Provide the [x, y] coordinate of the cell's center where the given text is located.  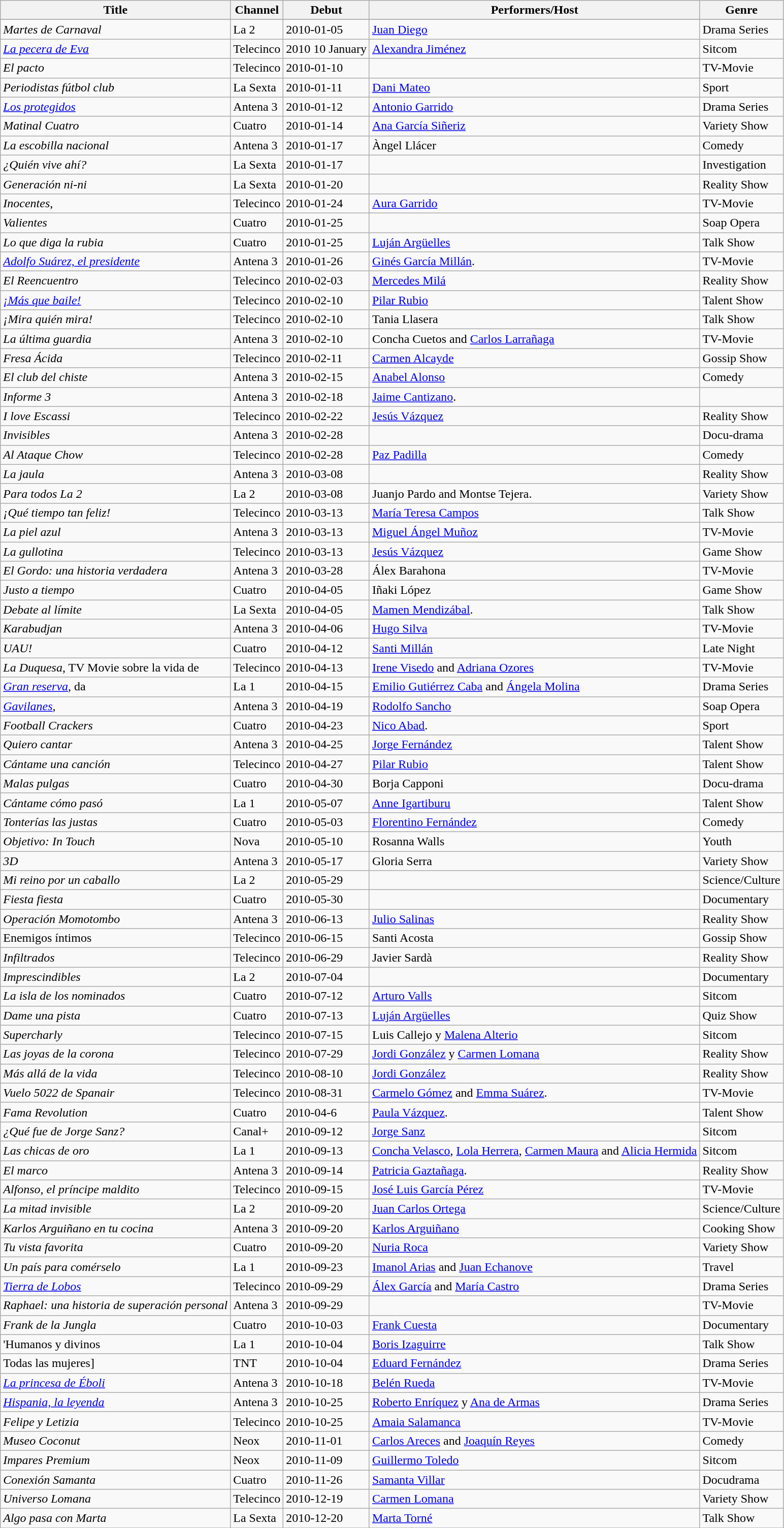
Las chicas de oro [116, 1151]
Late Night [741, 648]
Imanol Arias and Juan Echanove [534, 1267]
Antonio Garrido [534, 107]
Javier Sardà [534, 958]
Tierra de Lobos [116, 1286]
2010-01-10 [326, 68]
Fiesta fiesta [116, 900]
Mamen Mendizábal. [534, 610]
Guillermo Toledo [534, 1460]
Miguel Ángel Muñoz [534, 532]
Samanta Villar [534, 1480]
La isla de los nominados [116, 996]
Anne Igartiburu [534, 803]
Investigation [741, 165]
Gavilanes, [116, 706]
2010-09-14 [326, 1170]
El Reencuentro [116, 281]
Àngel Llácer [534, 145]
La gullotina [116, 551]
Periodistas fútbol club [116, 87]
Dame una pista [116, 1015]
Informe 3 [116, 397]
Carmen Alcayde [534, 358]
Anabel Alonso [534, 377]
2010-07-29 [326, 1054]
Mi reino por un caballo [116, 880]
Conexión Samanta [116, 1480]
2010-04-27 [326, 764]
Justo a tiempo [116, 590]
¡Más que baile! [116, 300]
¿Quién vive ahí? [116, 165]
Enemigos íntimos [116, 938]
2010-03-28 [326, 571]
2010-05-07 [326, 803]
Quiero cantar [116, 745]
2010-06-29 [326, 958]
2010-01-24 [326, 203]
I love Escassi [116, 416]
Santi Acosta [534, 938]
Hispania, la leyenda [116, 1402]
Martes de Carnaval [116, 29]
Travel [741, 1267]
Algo pasa con Marta [116, 1518]
Rosanna Walls [534, 841]
2010-12-19 [326, 1499]
Juan Diego [534, 29]
La última guardia [116, 339]
2010-09-12 [326, 1131]
Alexandra Jiménez [534, 49]
2010-02-22 [326, 416]
Cántame una canción [116, 764]
Juan Carlos Ortega [534, 1209]
Álex García and María Castro [534, 1286]
Nuria Roca [534, 1248]
2010-09-13 [326, 1151]
Paula Vázquez. [534, 1112]
2010-12-20 [326, 1518]
2010-05-29 [326, 880]
Nico Abad. [534, 725]
2010-08-10 [326, 1073]
Debut [326, 10]
Gloria Serra [534, 861]
Genre [741, 10]
2010-05-03 [326, 822]
Operación Momotombo [116, 919]
Generación ni-ni [116, 184]
Marta Torné [534, 1518]
Fama Revolution [116, 1112]
José Luis García Pérez [534, 1190]
2010-02-18 [326, 397]
Tania Llasera [534, 320]
Malas pulgas [116, 783]
Roberto Enríquez y Ana de Armas [534, 1402]
Adolfo Suárez, el presidente [116, 262]
Dani Mateo [534, 87]
2010-01-12 [326, 107]
Florentino Fernández [534, 822]
2010-10-18 [326, 1383]
Paz Padilla [534, 455]
2010-01-20 [326, 184]
Performers/Host [534, 10]
2010-07-04 [326, 977]
La princesa de Éboli [116, 1383]
Vuelo 5022 de Spanair [116, 1093]
2010-02-03 [326, 281]
Jorge Sanz [534, 1131]
2010-06-15 [326, 938]
¡Mira quién mira! [116, 320]
2010-07-12 [326, 996]
Frank Cuesta [534, 1325]
2010-05-10 [326, 841]
Belén Rueda [534, 1383]
Al Ataque Chow [116, 455]
Raphael: una historia de superación personal [116, 1306]
El marco [116, 1170]
Jordi González [534, 1073]
La piel azul [116, 532]
Jaime Cantizano. [534, 397]
Channel [257, 10]
2010-07-15 [326, 1035]
Quiz Show [741, 1015]
Football Crackers [116, 725]
Jorge Fernández [534, 745]
Valientes [116, 222]
Lo que diga la rubia [116, 242]
Patricia Gaztañaga. [534, 1170]
La pecera de Eva [116, 49]
Frank de la Jungla [116, 1325]
Todas las mujeres] [116, 1363]
Amaia Salamanca [534, 1421]
'Humanos y divinos [116, 1344]
Matinal Cuatro [116, 126]
Museo Coconut [116, 1441]
2010-09-15 [326, 1190]
Emilio Gutiérrez Caba and Ángela Molina [534, 687]
2010-11-26 [326, 1480]
2010-04-06 [326, 629]
2010-10-03 [326, 1325]
2010-04-25 [326, 745]
Title [116, 10]
Irene Visedo and Adriana Ozores [534, 667]
Gran reserva, da [116, 687]
2010-02-11 [326, 358]
Jordi González y Carmen Lomana [534, 1054]
Nova [257, 841]
Karlos Arguiñano en tu cocina [116, 1228]
Rodolfo Sancho [534, 706]
Objetivo: In Touch [116, 841]
Hugo Silva [534, 629]
Santi Millán [534, 648]
Más allá de la vida [116, 1073]
2010-01-14 [326, 126]
2010-09-23 [326, 1267]
2010-05-17 [326, 861]
El Gordo: una historia verdadera [116, 571]
Tu vista favorita [116, 1248]
Invisibles [116, 435]
Arturo Valls [534, 996]
Cooking Show [741, 1228]
Eduard Fernández [534, 1363]
2010-01-05 [326, 29]
¡Qué tiempo tan feliz! [116, 513]
Infiltrados [116, 958]
2010-11-01 [326, 1441]
2010-04-19 [326, 706]
Borja Capponi [534, 783]
La escobilla nacional [116, 145]
Universo Lomana [116, 1499]
2010-05-30 [326, 900]
2010 10 January [326, 49]
Alfonso, el príncipe maldito [116, 1190]
Luis Callejo y Malena Alterio [534, 1035]
Docudrama [741, 1480]
2010-04-12 [326, 648]
Fresa Ácida [116, 358]
Impares Premium [116, 1460]
Las joyas de la corona [116, 1054]
Concha Velasco, Lola Herrera, Carmen Maura and Alicia Hermida [534, 1151]
Supercharly [116, 1035]
Inocentes, [116, 203]
Mercedes Milá [534, 281]
Felipe y Letizia [116, 1421]
2010-01-11 [326, 87]
Juanjo Pardo and Montse Tejera. [534, 493]
UAU! [116, 648]
Imprescindibles [116, 977]
2010-04-13 [326, 667]
Ginés García Millán. [534, 262]
Cántame cómo pasó [116, 803]
Para todos La 2 [116, 493]
La Duquesa, TV Movie sobre la vida de [116, 667]
2010-08-31 [326, 1093]
María Teresa Campos [534, 513]
2010-04-23 [326, 725]
La jaula [116, 474]
La mitad invisible [116, 1209]
2010-04-15 [326, 687]
Debate al límite [116, 610]
Los protegidos [116, 107]
Álex Barahona [534, 571]
El club del chiste [116, 377]
Aura Garrido [534, 203]
2010-02-15 [326, 377]
Concha Cuetos and Carlos Larrañaga [534, 339]
Karabudjan [116, 629]
2010-11-09 [326, 1460]
Boris Izaguirre [534, 1344]
Carmelo Gómez and Emma Suárez. [534, 1093]
2010-06-13 [326, 919]
Julio Salinas [534, 919]
3D [116, 861]
¿Qué fue de Jorge Sanz? [116, 1131]
Carlos Areces and Joaquín Reyes [534, 1441]
Youth [741, 841]
Ana García Siñeriz [534, 126]
Un país para comérselo [116, 1267]
TNT [257, 1363]
Iñaki López [534, 590]
Carmen Lomana [534, 1499]
2010-01-26 [326, 262]
Tonterías las justas [116, 822]
Karlos Arguiñano [534, 1228]
Canal+ [257, 1131]
2010-04-6 [326, 1112]
2010-07-13 [326, 1015]
El pacto [116, 68]
2010-04-30 [326, 783]
